Scan for the cell matching the given text and deliver its [x, y] coordinate at center. 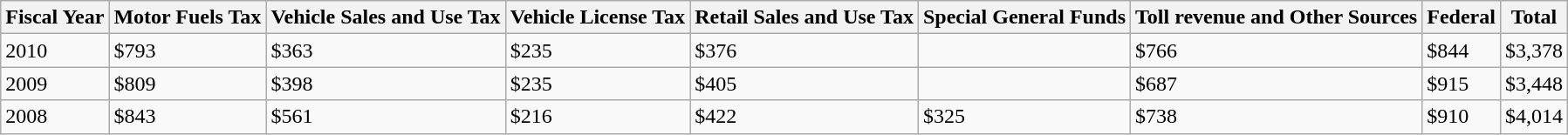
$809 [188, 84]
$687 [1277, 84]
Special General Funds [1024, 17]
$915 [1462, 84]
2009 [55, 84]
$376 [805, 51]
Fiscal Year [55, 17]
$910 [1462, 117]
2010 [55, 51]
$216 [598, 117]
Vehicle License Tax [598, 17]
$793 [188, 51]
$363 [386, 51]
$561 [386, 117]
$3,378 [1534, 51]
Total [1534, 17]
$325 [1024, 117]
2008 [55, 117]
$405 [805, 84]
$398 [386, 84]
$3,448 [1534, 84]
Motor Fuels Tax [188, 17]
$844 [1462, 51]
$422 [805, 117]
Federal [1462, 17]
$4,014 [1534, 117]
$843 [188, 117]
$738 [1277, 117]
Toll revenue and Other Sources [1277, 17]
$766 [1277, 51]
Vehicle Sales and Use Tax [386, 17]
Retail Sales and Use Tax [805, 17]
